Determine the (x, y) coordinate at the center of the cell enclosing the given text.  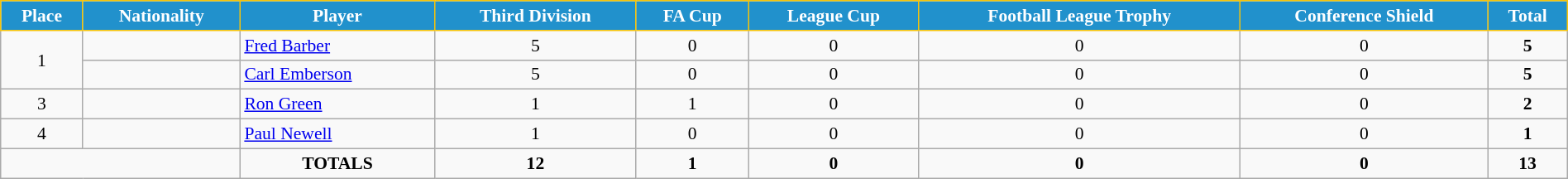
Carl Emberson (337, 75)
TOTALS (337, 163)
2 (1527, 104)
4 (41, 134)
Place (41, 16)
Third Division (536, 16)
Football League Trophy (1078, 16)
Player (337, 16)
Paul Newell (337, 134)
Nationality (161, 16)
Conference Shield (1365, 16)
12 (536, 163)
FA Cup (692, 16)
Total (1527, 16)
13 (1527, 163)
League Cup (834, 16)
Ron Green (337, 104)
3 (41, 104)
Fred Barber (337, 46)
